Detect which cell encompasses the target text, then output its (x, y) center coordinate. 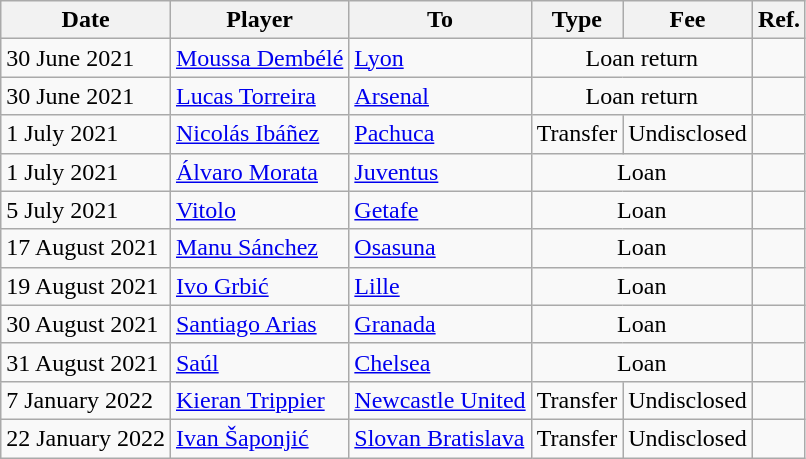
19 August 2021 (86, 286)
To (440, 20)
Ref. (778, 20)
Lyon (440, 58)
22 January 2022 (86, 438)
Ivo Grbić (259, 286)
Pachuca (440, 134)
Nicolás Ibáñez (259, 134)
Ivan Šaponjić (259, 438)
Vitolo (259, 210)
Manu Sánchez (259, 248)
Lille (440, 286)
7 January 2022 (86, 400)
Osasuna (440, 248)
Moussa Dembélé (259, 58)
Chelsea (440, 362)
Player (259, 20)
5 July 2021 (86, 210)
31 August 2021 (86, 362)
Fee (688, 20)
Saúl (259, 362)
Newcastle United (440, 400)
Juventus (440, 172)
Álvaro Morata (259, 172)
Santiago Arias (259, 324)
Date (86, 20)
Kieran Trippier (259, 400)
Granada (440, 324)
Type (577, 20)
Lucas Torreira (259, 96)
Slovan Bratislava (440, 438)
17 August 2021 (86, 248)
Arsenal (440, 96)
30 August 2021 (86, 324)
Getafe (440, 210)
